Extract the [x, y] coordinate from the center of the cell holding the provided text.  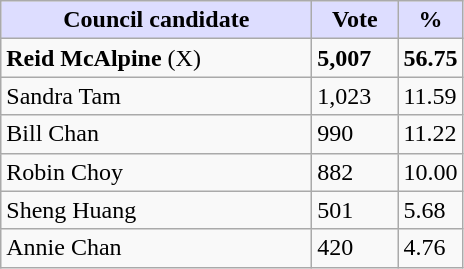
420 [355, 248]
5,007 [355, 58]
Reid McAlpine (X) [156, 58]
Bill Chan [156, 134]
501 [355, 210]
56.75 [430, 58]
10.00 [430, 172]
5.68 [430, 210]
Sandra Tam [156, 96]
% [430, 20]
1,023 [355, 96]
Sheng Huang [156, 210]
4.76 [430, 248]
Council candidate [156, 20]
Annie Chan [156, 248]
Robin Choy [156, 172]
11.59 [430, 96]
Vote [355, 20]
11.22 [430, 134]
990 [355, 134]
882 [355, 172]
